Return [x, y] of the center of cell containing provided text 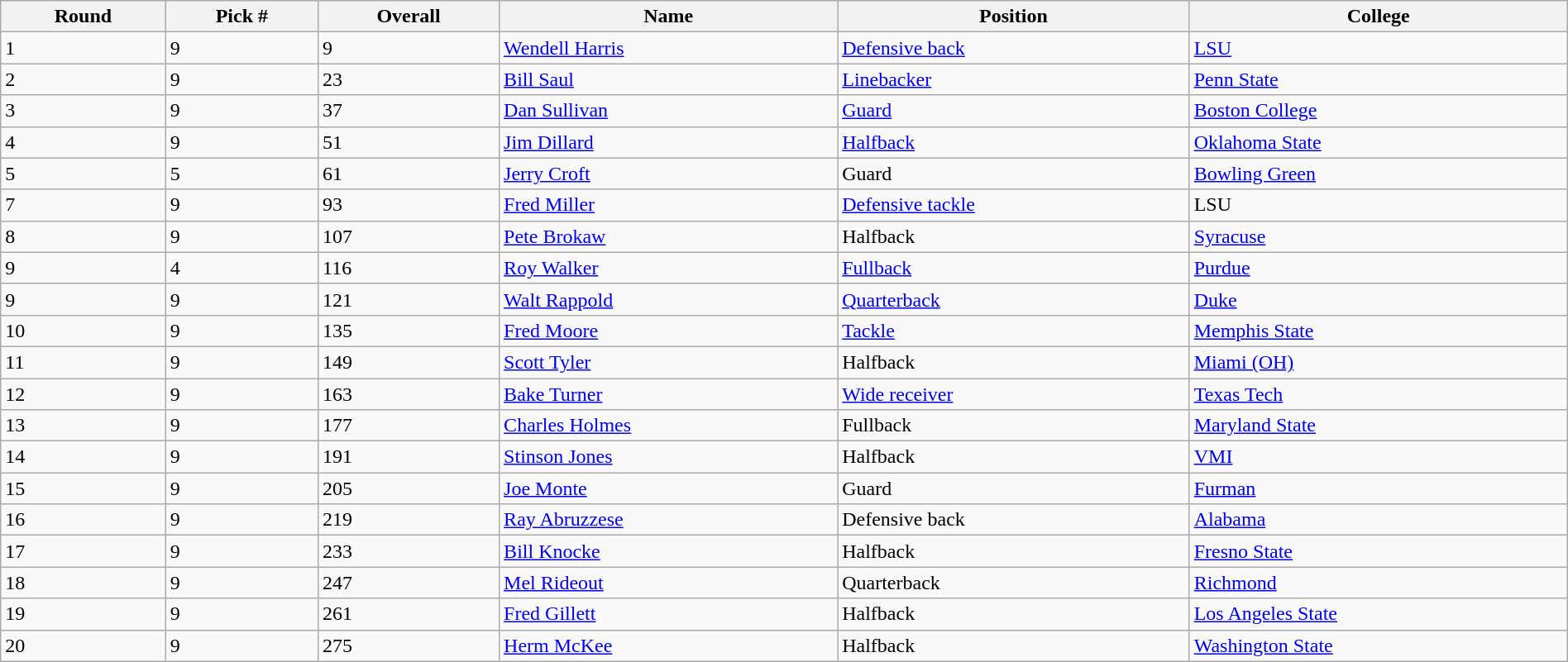
177 [409, 426]
233 [409, 551]
116 [409, 268]
10 [83, 331]
107 [409, 236]
20 [83, 645]
37 [409, 111]
13 [83, 426]
Texas Tech [1378, 394]
Roy Walker [668, 268]
17 [83, 551]
Los Angeles State [1378, 614]
Wide receiver [1014, 394]
Alabama [1378, 520]
Bill Saul [668, 79]
275 [409, 645]
2 [83, 79]
93 [409, 205]
Linebacker [1014, 79]
Jim Dillard [668, 142]
Jerry Croft [668, 174]
261 [409, 614]
Tackle [1014, 331]
Defensive tackle [1014, 205]
Joe Monte [668, 488]
Charles Holmes [668, 426]
Stinson Jones [668, 457]
191 [409, 457]
Fred Miller [668, 205]
Richmond [1378, 583]
Pick # [241, 17]
163 [409, 394]
Bill Knocke [668, 551]
1 [83, 48]
College [1378, 17]
205 [409, 488]
149 [409, 362]
Furman [1378, 488]
Memphis State [1378, 331]
Boston College [1378, 111]
219 [409, 520]
VMI [1378, 457]
Ray Abruzzese [668, 520]
Round [83, 17]
Oklahoma State [1378, 142]
7 [83, 205]
247 [409, 583]
Penn State [1378, 79]
Mel Rideout [668, 583]
61 [409, 174]
11 [83, 362]
Purdue [1378, 268]
Overall [409, 17]
Scott Tyler [668, 362]
Position [1014, 17]
Walt Rappold [668, 299]
121 [409, 299]
23 [409, 79]
8 [83, 236]
14 [83, 457]
Duke [1378, 299]
51 [409, 142]
3 [83, 111]
Fresno State [1378, 551]
Name [668, 17]
Fred Gillett [668, 614]
Washington State [1378, 645]
Bake Turner [668, 394]
16 [83, 520]
Syracuse [1378, 236]
Dan Sullivan [668, 111]
135 [409, 331]
19 [83, 614]
Miami (OH) [1378, 362]
Fred Moore [668, 331]
18 [83, 583]
15 [83, 488]
Herm McKee [668, 645]
Maryland State [1378, 426]
Pete Brokaw [668, 236]
Bowling Green [1378, 174]
12 [83, 394]
Wendell Harris [668, 48]
